From the cell containing the given text, extract its center point as [x, y] coordinate. 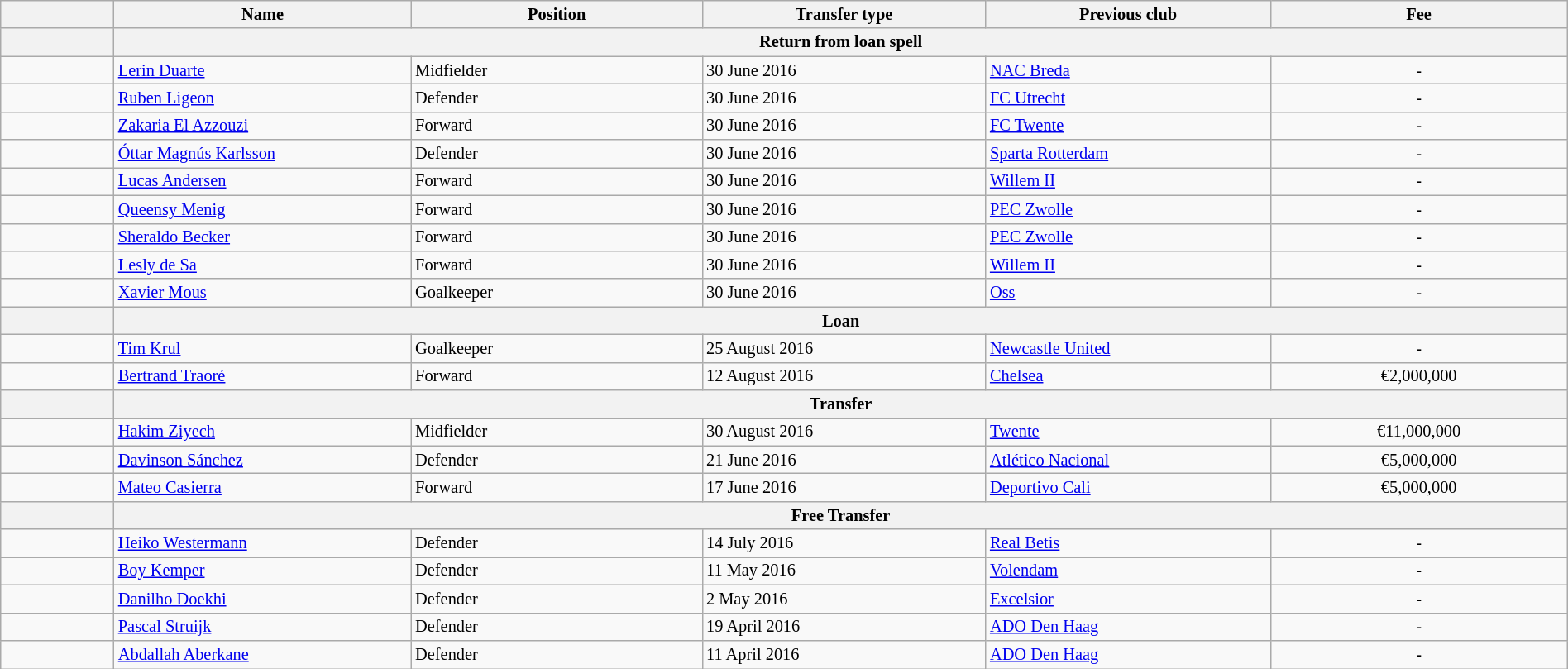
Real Betis [1128, 543]
Previous club [1128, 14]
Mateo Casierra [263, 487]
21 June 2016 [844, 460]
Fee [1419, 14]
19 April 2016 [844, 627]
Pascal Struijk [263, 627]
Óttar Magnús Karlsson [263, 154]
Transfer [840, 404]
Sparta Rotterdam [1128, 154]
FC Twente [1128, 126]
Name [263, 14]
Return from loan spell [840, 42]
30 August 2016 [844, 432]
Tim Krul [263, 348]
Heiko Westermann [263, 543]
2 May 2016 [844, 599]
Loan [840, 321]
11 May 2016 [844, 571]
Danilho Doekhi [263, 599]
Lucas Andersen [263, 181]
NAC Breda [1128, 70]
Davinson Sánchez [263, 460]
Zakaria El Azzouzi [263, 126]
25 August 2016 [844, 348]
Xavier Mous [263, 293]
Transfer type [844, 14]
Hakim Ziyech [263, 432]
Deportivo Cali [1128, 487]
12 August 2016 [844, 376]
Lerin Duarte [263, 70]
€2,000,000 [1419, 376]
11 April 2016 [844, 654]
14 July 2016 [844, 543]
Position [557, 14]
Bertrand Traoré [263, 376]
Lesly de Sa [263, 265]
Free Transfer [840, 515]
FC Utrecht [1128, 98]
Chelsea [1128, 376]
Sheraldo Becker [263, 237]
Queensy Menig [263, 209]
Atlético Nacional [1128, 460]
Excelsior [1128, 599]
Oss [1128, 293]
17 June 2016 [844, 487]
Twente [1128, 432]
Newcastle United [1128, 348]
Volendam [1128, 571]
Ruben Ligeon [263, 98]
Boy Kemper [263, 571]
€11,000,000 [1419, 432]
Abdallah Aberkane [263, 654]
